Determine the [x, y] coordinate at the center of the cell enclosing the given text.  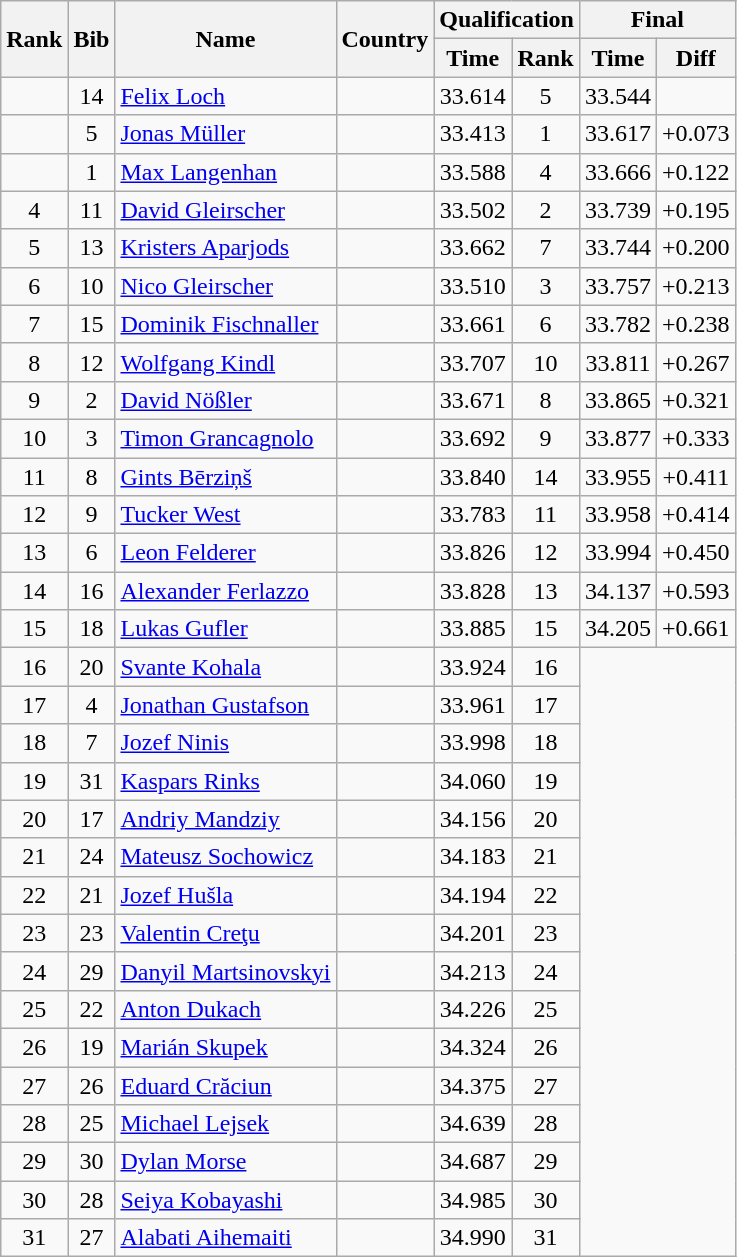
33.840 [473, 477]
Svante Kohala [226, 667]
+0.414 [696, 515]
+0.267 [696, 362]
+0.073 [696, 134]
Felix Loch [226, 96]
33.588 [473, 172]
Michael Lejsek [226, 1124]
Nico Gleirscher [226, 286]
33.826 [473, 553]
Kristers Aparjods [226, 248]
Leon Felderer [226, 553]
+0.661 [696, 629]
33.924 [473, 667]
33.666 [618, 172]
+0.195 [696, 210]
33.955 [618, 477]
34.201 [473, 933]
Bib [92, 39]
33.510 [473, 286]
+0.238 [696, 324]
33.661 [473, 324]
Tucker West [226, 515]
34.687 [473, 1162]
Jonathan Gustafson [226, 705]
Dominik Fischnaller [226, 324]
33.885 [473, 629]
Alexander Ferlazzo [226, 591]
33.614 [473, 96]
Anton Dukach [226, 1009]
34.213 [473, 971]
Valentin Creţu [226, 933]
+0.411 [696, 477]
Name [226, 39]
33.544 [618, 96]
Andriy Mandziy [226, 819]
34.137 [618, 591]
33.757 [618, 286]
33.998 [473, 743]
34.375 [473, 1085]
33.782 [618, 324]
33.671 [473, 400]
Jozef Ninis [226, 743]
33.811 [618, 362]
34.183 [473, 857]
34.990 [473, 1238]
Final [657, 20]
Qualification [507, 20]
Jozef Hušla [226, 895]
33.828 [473, 591]
33.744 [618, 248]
33.692 [473, 438]
+0.122 [696, 172]
Lukas Gufler [226, 629]
Alabati Aihemaiti [226, 1238]
Gints Bērziņš [226, 477]
Jonas Müller [226, 134]
Danyil Martsinovskyi [226, 971]
34.156 [473, 819]
Timon Grancagnolo [226, 438]
Kaspars Rinks [226, 781]
33.413 [473, 134]
Wolfgang Kindl [226, 362]
34.226 [473, 1009]
33.739 [618, 210]
+0.450 [696, 553]
+0.321 [696, 400]
Marián Skupek [226, 1047]
34.639 [473, 1124]
Eduard Crăciun [226, 1085]
33.707 [473, 362]
33.783 [473, 515]
33.994 [618, 553]
33.865 [618, 400]
33.502 [473, 210]
+0.213 [696, 286]
33.961 [473, 705]
Diff [696, 58]
Seiya Kobayashi [226, 1200]
+0.593 [696, 591]
33.877 [618, 438]
34.060 [473, 781]
34.194 [473, 895]
+0.333 [696, 438]
33.958 [618, 515]
33.617 [618, 134]
Max Langenhan [226, 172]
34.324 [473, 1047]
Dylan Morse [226, 1162]
Country [385, 39]
David Gleirscher [226, 210]
33.662 [473, 248]
34.205 [618, 629]
34.985 [473, 1200]
Mateusz Sochowicz [226, 857]
+0.200 [696, 248]
David Nößler [226, 400]
